From the cell containing the given text, extract its center point as [x, y] coordinate. 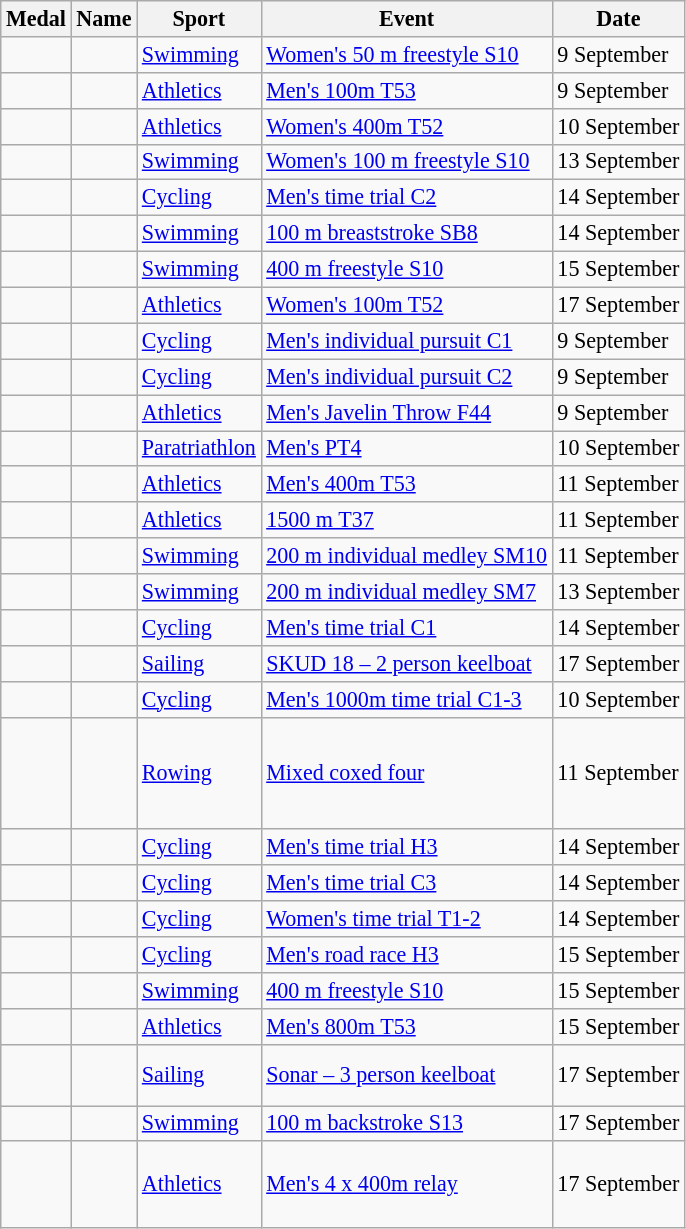
Men's individual pursuit C1 [406, 341]
Men's time trial C3 [406, 883]
Date [618, 18]
Event [406, 18]
Men's Javelin Throw F44 [406, 412]
SKUD 18 – 2 person keelboat [406, 663]
Sport [199, 18]
200 m individual medley SM10 [406, 556]
Sonar – 3 person keelboat [406, 1074]
Men's road race H3 [406, 954]
Paratriathlon [199, 448]
Mixed coxed four [406, 773]
Women's 100 m freestyle S10 [406, 162]
200 m individual medley SM7 [406, 591]
Men's PT4 [406, 448]
Men's time trial H3 [406, 847]
Men's individual pursuit C2 [406, 377]
Name [104, 18]
Men's 1000m time trial C1-3 [406, 699]
Women's 400m T52 [406, 126]
Medal [36, 18]
Men's 100m T53 [406, 90]
Women's time trial T1-2 [406, 919]
Men's 800m T53 [406, 1026]
Men's time trial C2 [406, 198]
Rowing [199, 773]
Men's time trial C1 [406, 627]
Women's 100m T52 [406, 305]
Men's 4 x 400m relay [406, 1184]
Men's 400m T53 [406, 484]
Women's 50 m freestyle S10 [406, 54]
1500 m T37 [406, 520]
100 m breaststroke SB8 [406, 233]
100 m backstroke S13 [406, 1123]
